Find where the given text appears and provide that cell's center as [X, Y] coordinate. 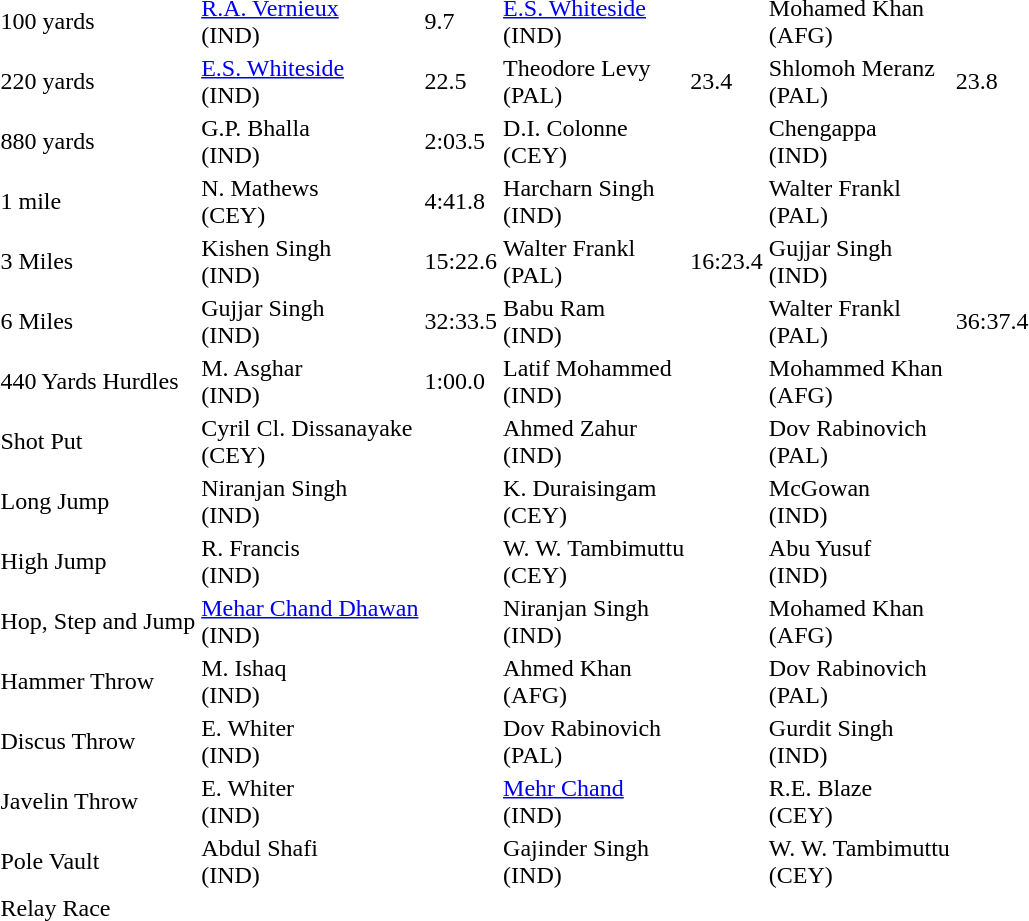
23.4 [727, 82]
4:41.8 [461, 202]
Shlomoh Meranz (PAL) [859, 82]
Mehar Chand Dhawan (IND) [310, 622]
M. Ishaq (IND) [310, 682]
G.P. Bhalla (IND) [310, 142]
Abu Yusuf (IND) [859, 562]
Ahmed Zahur (IND) [594, 442]
Mehr Chand (IND) [594, 802]
2:03.5 [461, 142]
Chengappa (IND) [859, 142]
Mohamed Khan (AFG) [859, 622]
Latif Mohammed (IND) [594, 382]
Gajinder Singh (IND) [594, 862]
15:22.6 [461, 262]
R. Francis (IND) [310, 562]
N. Mathews (CEY) [310, 202]
Ahmed Khan (AFG) [594, 682]
32:33.5 [461, 322]
22.5 [461, 82]
Cyril Cl. Dissanayake (CEY) [310, 442]
Gurdit Singh (IND) [859, 742]
K. Duraisingam (CEY) [594, 502]
16:23.4 [727, 262]
Harcharn Singh (IND) [594, 202]
Theodore Levy (PAL) [594, 82]
Mohammed Khan (AFG) [859, 382]
M. Asghar (IND) [310, 382]
1:00.0 [461, 382]
Kishen Singh (IND) [310, 262]
E.S. Whiteside (IND) [310, 82]
R.E. Blaze (CEY) [859, 802]
Babu Ram (IND) [594, 322]
McGowan (IND) [859, 502]
Abdul Shafi (IND) [310, 862]
D.I. Colonne (CEY) [594, 142]
